Provide the [x, y] coordinate of the cell's center where the given text is located.  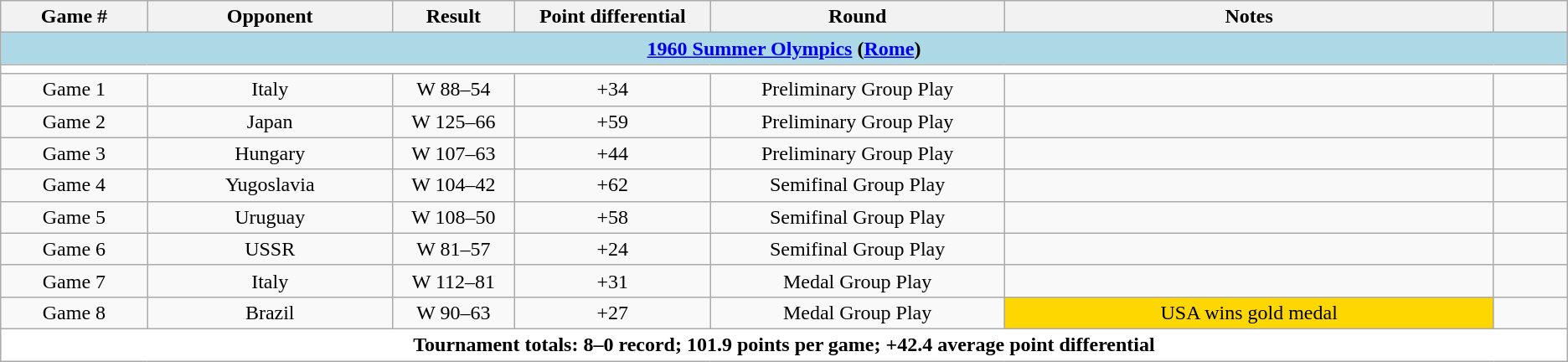
Brazil [270, 313]
+44 [612, 153]
Game 7 [74, 281]
Uruguay [270, 217]
+59 [612, 122]
W 90–63 [453, 313]
Game 5 [74, 217]
Game 3 [74, 153]
USSR [270, 249]
W 81–57 [453, 249]
Game # [74, 17]
+31 [612, 281]
Yugoslavia [270, 185]
+27 [612, 313]
USA wins gold medal [1250, 313]
W 108–50 [453, 217]
Tournament totals: 8–0 record; 101.9 points per game; +42.4 average point differential [784, 344]
W 112–81 [453, 281]
W 104–42 [453, 185]
Notes [1250, 17]
+24 [612, 249]
+34 [612, 90]
Japan [270, 122]
W 107–63 [453, 153]
Round [858, 17]
W 88–54 [453, 90]
Game 8 [74, 313]
Game 4 [74, 185]
Point differential [612, 17]
1960 Summer Olympics (Rome) [784, 49]
+62 [612, 185]
Game 6 [74, 249]
+58 [612, 217]
Game 1 [74, 90]
Result [453, 17]
Game 2 [74, 122]
W 125–66 [453, 122]
Hungary [270, 153]
Opponent [270, 17]
